Output the (x, y) coordinate of the center of the cell containing the given text.  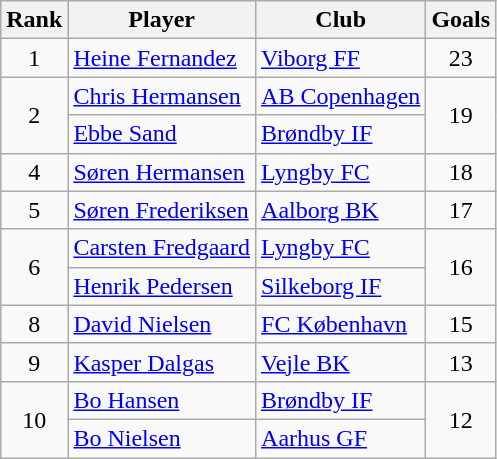
FC København (341, 324)
David Nielsen (162, 324)
Club (341, 20)
Silkeborg IF (341, 286)
5 (34, 210)
Søren Hermansen (162, 172)
Bo Nielsen (162, 438)
Player (162, 20)
Bo Hansen (162, 400)
19 (461, 115)
Heine Fernandez (162, 58)
Ebbe Sand (162, 134)
18 (461, 172)
Søren Frederiksen (162, 210)
13 (461, 362)
Chris Hermansen (162, 96)
12 (461, 419)
AB Copenhagen (341, 96)
2 (34, 115)
6 (34, 267)
16 (461, 267)
4 (34, 172)
Goals (461, 20)
15 (461, 324)
Henrik Pedersen (162, 286)
Rank (34, 20)
8 (34, 324)
1 (34, 58)
Viborg FF (341, 58)
23 (461, 58)
10 (34, 419)
Kasper Dalgas (162, 362)
Aarhus GF (341, 438)
17 (461, 210)
Vejle BK (341, 362)
Aalborg BK (341, 210)
Carsten Fredgaard (162, 248)
9 (34, 362)
